Determine the [x, y] coordinate at the center of the cell enclosing the given text.  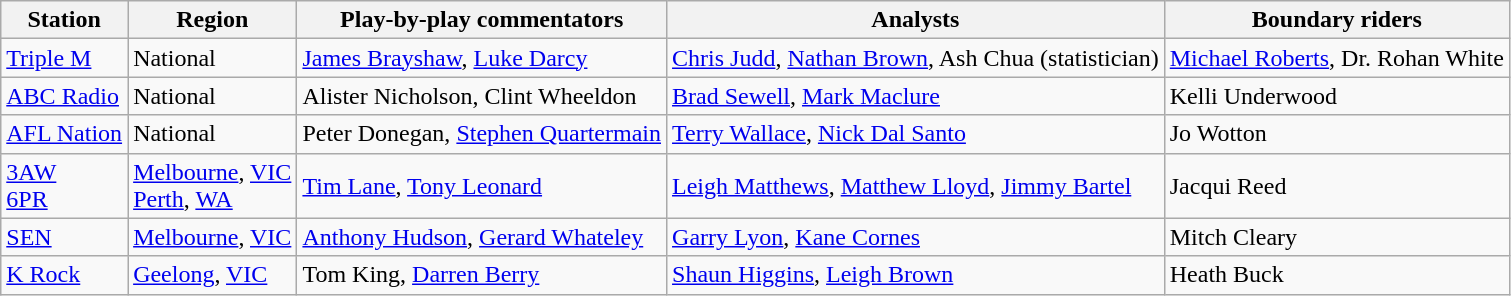
SEN [64, 237]
Jacqui Reed [1336, 186]
Tom King, Darren Berry [482, 275]
Melbourne, VIC [212, 237]
Alister Nicholson, Clint Wheeldon [482, 96]
Geelong, VIC [212, 275]
Shaun Higgins, Leigh Brown [916, 275]
Chris Judd, Nathan Brown, Ash Chua (statistician) [916, 58]
Michael Roberts, Dr. Rohan White [1336, 58]
Analysts [916, 20]
Peter Donegan, Stephen Quartermain [482, 134]
Anthony Hudson, Gerard Whateley [482, 237]
Mitch Cleary [1336, 237]
Leigh Matthews, Matthew Lloyd, Jimmy Bartel [916, 186]
Region [212, 20]
Boundary riders [1336, 20]
Station [64, 20]
James Brayshaw, Luke Darcy [482, 58]
ABC Radio [64, 96]
Play-by-play commentators [482, 20]
Brad Sewell, Mark Maclure [916, 96]
Heath Buck [1336, 275]
Melbourne, VICPerth, WA [212, 186]
Tim Lane, Tony Leonard [482, 186]
K Rock [64, 275]
AFL Nation [64, 134]
Jo Wotton [1336, 134]
3AW6PR [64, 186]
Triple M [64, 58]
Kelli Underwood [1336, 96]
Terry Wallace, Nick Dal Santo [916, 134]
Garry Lyon, Kane Cornes [916, 237]
